Extract the [x, y] coordinate from the center of the cell holding the provided text.  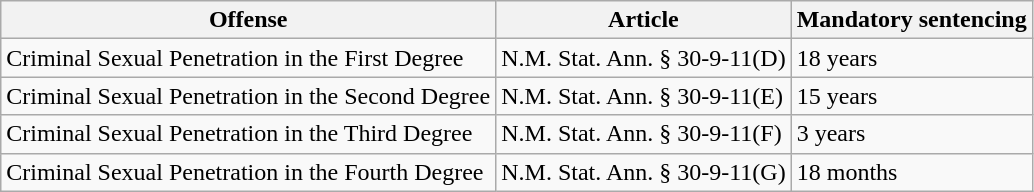
Criminal Sexual Penetration in the First Degree [248, 58]
N.M. Stat. Ann. § 30-9-11(G) [644, 172]
Criminal Sexual Penetration in the Third Degree [248, 134]
18 months [912, 172]
Offense [248, 20]
15 years [912, 96]
N.M. Stat. Ann. § 30-9-11(F) [644, 134]
N.M. Stat. Ann. § 30-9-11(E) [644, 96]
Article [644, 20]
18 years [912, 58]
N.M. Stat. Ann. § 30-9-11(D) [644, 58]
Mandatory sentencing [912, 20]
Criminal Sexual Penetration in the Second Degree [248, 96]
3 years [912, 134]
Criminal Sexual Penetration in the Fourth Degree [248, 172]
